Find where the given text appears and provide that cell's center as (x, y) coordinate. 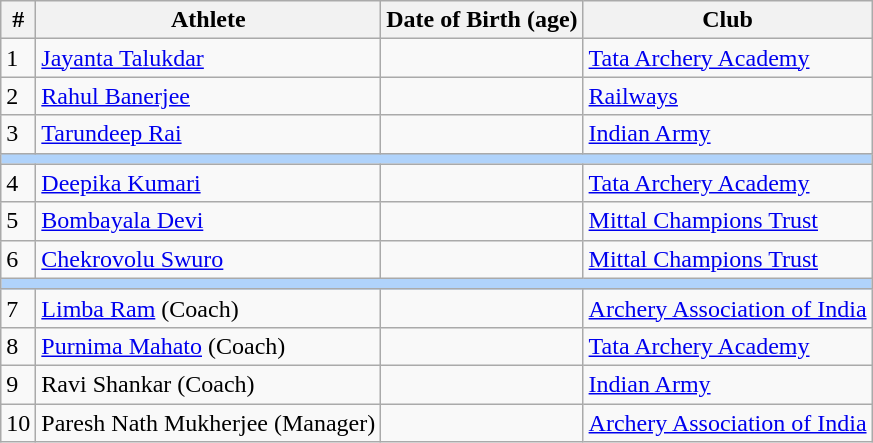
Paresh Nath Mukherjee (Manager) (208, 423)
Date of Birth (age) (482, 20)
Railways (728, 96)
Purnima Mahato (Coach) (208, 346)
1 (18, 58)
Deepika Kumari (208, 183)
Club (728, 20)
8 (18, 346)
5 (18, 221)
6 (18, 259)
# (18, 20)
10 (18, 423)
3 (18, 134)
4 (18, 183)
Ravi Shankar (Coach) (208, 384)
Athlete (208, 20)
9 (18, 384)
7 (18, 308)
2 (18, 96)
Limba Ram (Coach) (208, 308)
Chekrovolu Swuro (208, 259)
Bombayala Devi (208, 221)
Jayanta Talukdar (208, 58)
Rahul Banerjee (208, 96)
Tarundeep Rai (208, 134)
